Extract the [x, y] coordinate from the center of the cell holding the provided text.  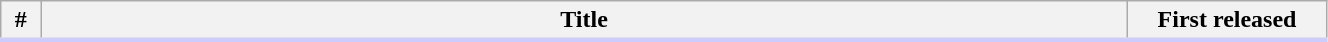
# [21, 21]
First released [1228, 21]
Title [584, 21]
